From the cell containing the given text, extract its center point as [x, y] coordinate. 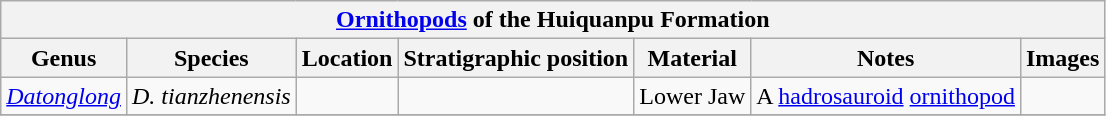
Stratigraphic position [516, 58]
Species [211, 58]
Material [692, 58]
D. tianzhenensis [211, 96]
Location [347, 58]
Datonglong [64, 96]
Genus [64, 58]
Notes [886, 58]
Lower Jaw [692, 96]
Ornithopods of the Huiquanpu Formation [553, 20]
A hadrosauroid ornithopod [886, 96]
Images [1062, 58]
